Provide the [x, y] coordinate of the cell's center where the given text is located.  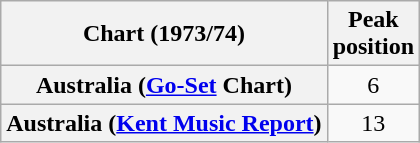
Australia (Go-Set Chart) [164, 85]
Peakposition [373, 34]
13 [373, 123]
6 [373, 85]
Chart (1973/74) [164, 34]
Australia (Kent Music Report) [164, 123]
